Locate the cell with the specified text and output its [x, y] center coordinate. 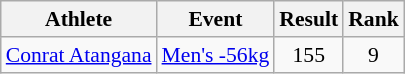
Men's -56kg [216, 55]
Event [216, 19]
Athlete [79, 19]
155 [308, 55]
9 [374, 55]
Result [308, 19]
Rank [374, 19]
Conrat Atangana [79, 55]
